Provide the [X, Y] coordinate of the cell's center where the given text is located.  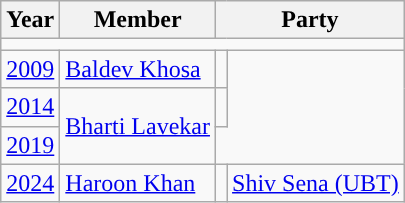
Party [310, 20]
2009 [30, 69]
Shiv Sena (UBT) [316, 183]
Haroon Khan [138, 183]
Baldev Khosa [138, 69]
Bharti Lavekar [138, 126]
2014 [30, 107]
Member [138, 20]
2024 [30, 183]
2019 [30, 145]
Year [30, 20]
